Scan for the cell matching the given text and deliver its (X, Y) coordinate at center. 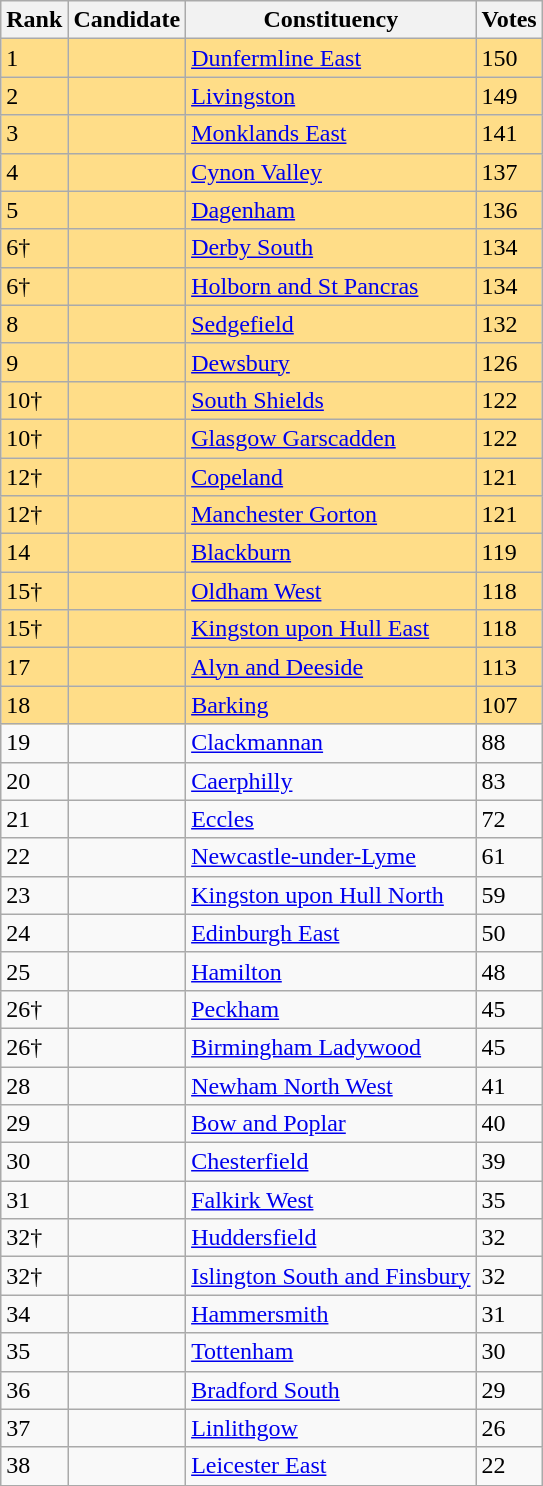
Peckham (331, 1009)
Derby South (331, 248)
50 (509, 933)
Glasgow Garscadden (331, 438)
Leicester East (331, 1466)
126 (509, 362)
1 (34, 58)
Dunfermline East (331, 58)
132 (509, 324)
Alyn and Deeside (331, 667)
150 (509, 58)
72 (509, 819)
Falkirk West (331, 1200)
Tottenham (331, 1352)
48 (509, 971)
Newham North West (331, 1085)
2 (34, 96)
Copeland (331, 477)
14 (34, 553)
Monklands East (331, 134)
Barking (331, 705)
Hamilton (331, 971)
4 (34, 172)
37 (34, 1428)
17 (34, 667)
83 (509, 781)
Hammersmith (331, 1314)
Caerphilly (331, 781)
38 (34, 1466)
40 (509, 1124)
36 (34, 1390)
88 (509, 743)
25 (34, 971)
28 (34, 1085)
24 (34, 933)
Kingston upon Hull North (331, 895)
Chesterfield (331, 1162)
Rank (34, 20)
Votes (509, 20)
119 (509, 553)
Oldham West (331, 591)
113 (509, 667)
Bow and Poplar (331, 1124)
39 (509, 1162)
59 (509, 895)
149 (509, 96)
Edinburgh East (331, 933)
141 (509, 134)
Livingston (331, 96)
41 (509, 1085)
Constituency (331, 20)
Eccles (331, 819)
136 (509, 210)
61 (509, 857)
Holborn and St Pancras (331, 286)
107 (509, 705)
34 (34, 1314)
3 (34, 134)
Dagenham (331, 210)
20 (34, 781)
Linlithgow (331, 1428)
21 (34, 819)
8 (34, 324)
Manchester Gorton (331, 515)
Dewsbury (331, 362)
19 (34, 743)
South Shields (331, 400)
Cynon Valley (331, 172)
18 (34, 705)
Blackburn (331, 553)
23 (34, 895)
Candidate (127, 20)
137 (509, 172)
5 (34, 210)
Clackmannan (331, 743)
26 (509, 1428)
Islington South and Finsbury (331, 1276)
Sedgefield (331, 324)
Newcastle-under-Lyme (331, 857)
Huddersfield (331, 1238)
Bradford South (331, 1390)
Birmingham Ladywood (331, 1047)
9 (34, 362)
Kingston upon Hull East (331, 629)
